Extract the (X, Y) coordinate from the center of the cell holding the provided text.  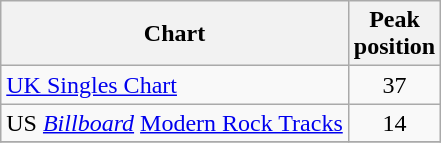
UK Singles Chart (175, 85)
14 (394, 123)
US Billboard Modern Rock Tracks (175, 123)
Chart (175, 34)
37 (394, 85)
Peakposition (394, 34)
